For the text-containing cell, return its midpoint in [X, Y] coordinate format. 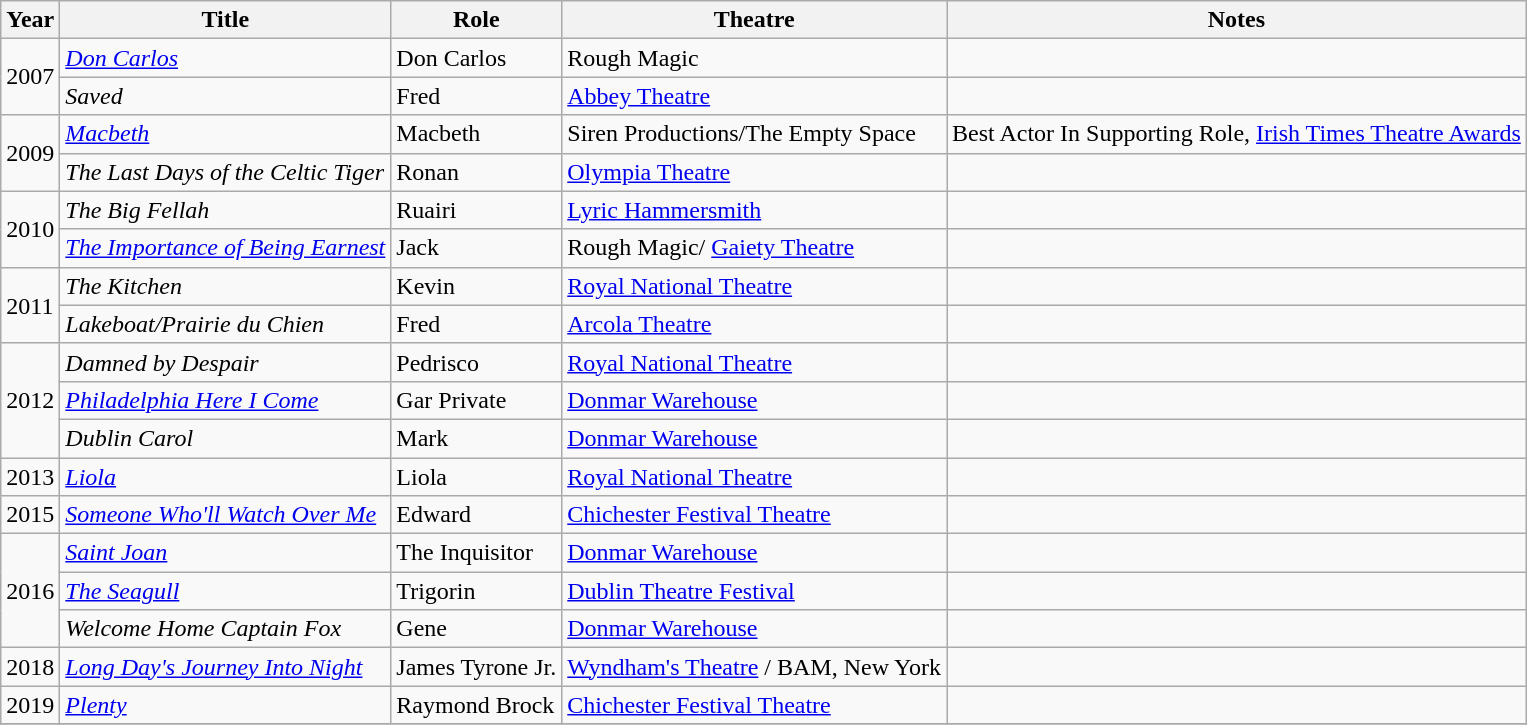
Rough Magic/ Gaiety Theatre [754, 248]
Saved [226, 96]
Arcola Theatre [754, 324]
The Last Days of the Celtic Tiger [226, 172]
2019 [30, 705]
Siren Productions/The Empty Space [754, 134]
Edward [476, 515]
2013 [30, 477]
Gar Private [476, 400]
Title [226, 20]
Gene [476, 629]
2007 [30, 77]
Lyric Hammersmith [754, 210]
2011 [30, 305]
Pedrisco [476, 362]
Notes [1237, 20]
Olympia Theatre [754, 172]
Damned by Despair [226, 362]
2010 [30, 229]
Abbey Theatre [754, 96]
Ronan [476, 172]
Dublin Carol [226, 438]
2016 [30, 591]
Jack [476, 248]
Rough Magic [754, 58]
Wyndham's Theatre / BAM, New York [754, 667]
Mark [476, 438]
Saint Joan [226, 553]
Best Actor In Supporting Role, Irish Times Theatre Awards [1237, 134]
Lakeboat/Prairie du Chien [226, 324]
2009 [30, 153]
Role [476, 20]
Trigorin [476, 591]
The Importance of Being Earnest [226, 248]
Year [30, 20]
Long Day's Journey Into Night [226, 667]
The Inquisitor [476, 553]
The Kitchen [226, 286]
Kevin [476, 286]
Raymond Brock [476, 705]
Dublin Theatre Festival [754, 591]
Plenty [226, 705]
2012 [30, 400]
The Seagull [226, 591]
Philadelphia Here I Come [226, 400]
2018 [30, 667]
Ruairi [476, 210]
The Big Fellah [226, 210]
Someone Who'll Watch Over Me [226, 515]
2015 [30, 515]
James Tyrone Jr. [476, 667]
Welcome Home Captain Fox [226, 629]
Theatre [754, 20]
